Pinpoint the cell where the given text exists, returning its [x, y] midpoint coordinate. 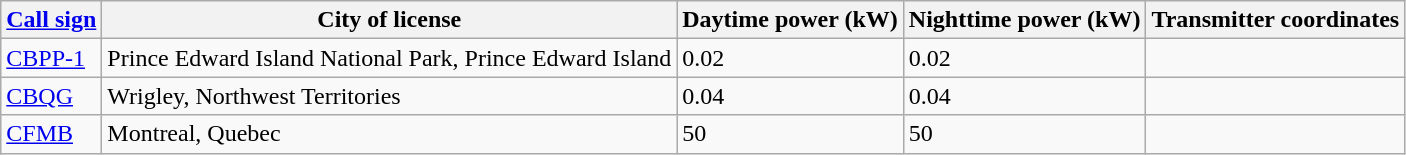
CBPP-1 [52, 58]
Prince Edward Island National Park, Prince Edward Island [390, 58]
Nighttime power (kW) [1024, 20]
Wrigley, Northwest Territories [390, 96]
Montreal, Quebec [390, 134]
City of license [390, 20]
Call sign [52, 20]
CBQG [52, 96]
Daytime power (kW) [790, 20]
CFMB [52, 134]
Transmitter coordinates [1276, 20]
